Extract the [x, y] coordinate from the center of the cell holding the provided text.  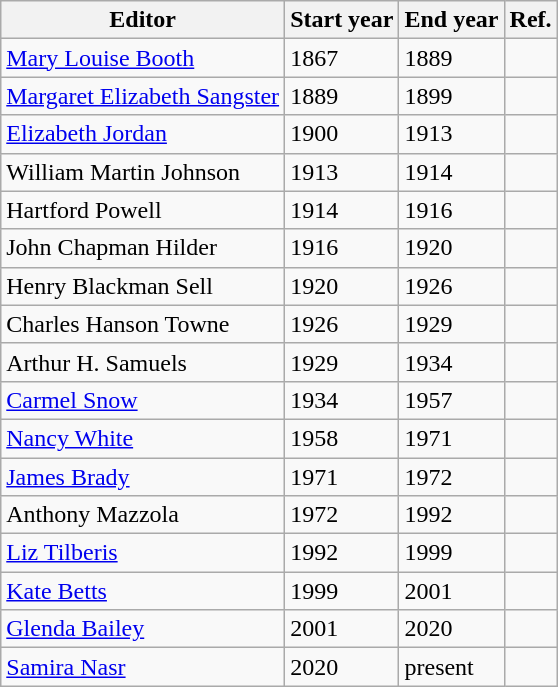
End year [452, 20]
Henry Blackman Sell [143, 286]
William Martin Johnson [143, 172]
Start year [342, 20]
John Chapman Hilder [143, 248]
Anthony Mazzola [143, 515]
Margaret Elizabeth Sangster [143, 96]
Ref. [530, 20]
Elizabeth Jordan [143, 134]
Liz Tilberis [143, 553]
Arthur H. Samuels [143, 362]
Carmel Snow [143, 400]
Glenda Bailey [143, 629]
1957 [452, 400]
Editor [143, 20]
1867 [342, 58]
present [452, 667]
1900 [342, 134]
Hartford Powell [143, 210]
Kate Betts [143, 591]
Nancy White [143, 438]
1958 [342, 438]
Charles Hanson Towne [143, 324]
Samira Nasr [143, 667]
James Brady [143, 477]
Mary Louise Booth [143, 58]
1899 [452, 96]
